Return (X, Y) of the center of cell containing provided text 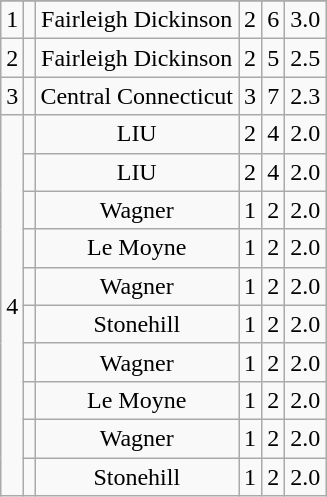
6 (274, 20)
5 (274, 58)
Central Connecticut (137, 96)
2.5 (306, 58)
3.0 (306, 20)
2.3 (306, 96)
7 (274, 96)
